Pinpoint the cell where the given text exists, returning its (x, y) midpoint coordinate. 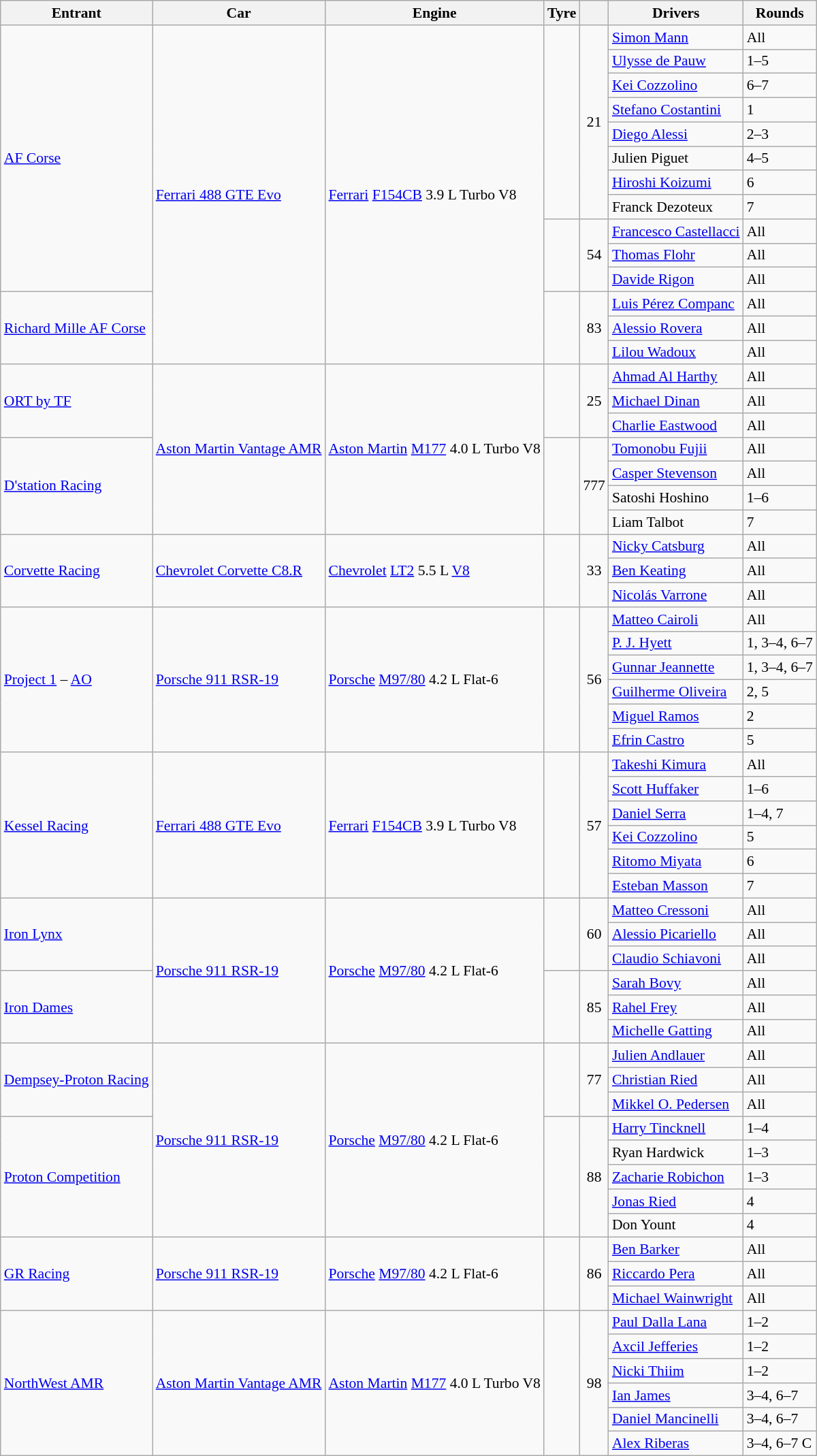
Guilherme Oliveira (676, 692)
Iron Dames (76, 1007)
Miguel Ramos (676, 716)
Engine (434, 13)
Dempsey-Proton Racing (76, 1080)
1–5 (780, 61)
Christian Ried (676, 1080)
Ahmad Al Harthy (676, 377)
Riccardo Pera (676, 1274)
Corvette Racing (76, 570)
Chevrolet Corvette C8.R (239, 570)
NorthWest AMR (76, 1383)
Gunnar Jeannette (676, 668)
Michelle Gatting (676, 1031)
88 (594, 1177)
Matteo Cairoli (676, 619)
21 (594, 123)
Lilou Wadoux (676, 353)
Car (239, 13)
54 (594, 256)
Alessio Rovera (676, 328)
77 (594, 1080)
Michael Wainwright (676, 1298)
Tomonobu Fujii (676, 449)
Kessel Racing (76, 826)
56 (594, 680)
Liam Talbot (676, 522)
Davide Rigon (676, 280)
Julien Piguet (676, 159)
Rahel Frey (676, 1007)
P. J. Hyett (676, 643)
Axcil Jefferies (676, 1347)
1–4 (780, 1129)
Luis Pérez Companc (676, 304)
Mikkel O. Pedersen (676, 1104)
Entrant (76, 13)
Rounds (780, 13)
D'station Racing (76, 485)
Franck Dezoteux (676, 207)
777 (594, 485)
Sarah Bovy (676, 983)
33 (594, 570)
3–4, 6–7 C (780, 1444)
85 (594, 1007)
Paul Dalla Lana (676, 1323)
Nicolás Varrone (676, 595)
Stefano Costantini (676, 110)
Alessio Picariello (676, 935)
4–5 (780, 159)
Nicky Catsburg (676, 547)
Michael Dinan (676, 401)
25 (594, 402)
Ryan Hardwick (676, 1153)
Proton Competition (76, 1177)
Ulysse de Pauw (676, 61)
Ritomo Miyata (676, 862)
Claudio Schiavoni (676, 959)
Ian James (676, 1395)
GR Racing (76, 1274)
2, 5 (780, 692)
Julien Andlauer (676, 1056)
Hiroshi Koizumi (676, 183)
Satoshi Hoshino (676, 498)
86 (594, 1274)
Don Yount (676, 1225)
Richard Mille AF Corse (76, 328)
Diego Alessi (676, 134)
Scott Huffaker (676, 789)
Francesco Castellacci (676, 231)
Harry Tincknell (676, 1129)
Simon Mann (676, 37)
6–7 (780, 86)
Alex Riberas (676, 1444)
Thomas Flohr (676, 255)
Daniel Serra (676, 813)
2 (780, 716)
Matteo Cressoni (676, 910)
Ben Barker (676, 1250)
ORT by TF (76, 402)
Esteban Masson (676, 886)
98 (594, 1383)
Takeshi Kimura (676, 765)
Casper Stevenson (676, 474)
57 (594, 826)
Ben Keating (676, 571)
1–4, 7 (780, 813)
83 (594, 328)
Chevrolet LT2 5.5 L V8 (434, 570)
Efrin Castro (676, 741)
AF Corse (76, 159)
Jonas Ried (676, 1201)
Daniel Mancinelli (676, 1419)
1 (780, 110)
Charlie Eastwood (676, 425)
60 (594, 934)
Nicki Thiim (676, 1371)
Zacharie Robichon (676, 1177)
2–3 (780, 134)
Tyre (562, 13)
Drivers (676, 13)
Project 1 – AO (76, 680)
Iron Lynx (76, 934)
